Scan for the cell matching the given text and deliver its [x, y] coordinate at center. 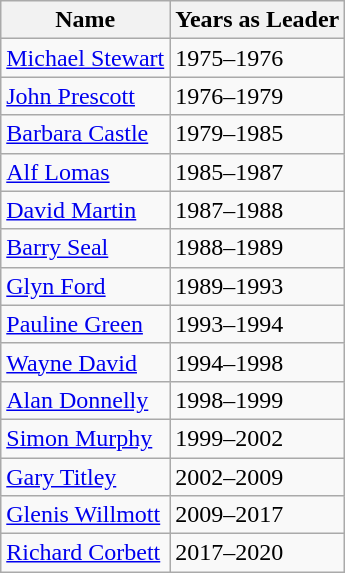
1989–1993 [258, 286]
2017–2020 [258, 553]
Glenis Willmott [86, 515]
Barbara Castle [86, 134]
1993–1994 [258, 324]
Alf Lomas [86, 172]
1985–1987 [258, 172]
Pauline Green [86, 324]
1999–2002 [258, 438]
John Prescott [86, 96]
Gary Titley [86, 477]
1975–1976 [258, 58]
Richard Corbett [86, 553]
1994–1998 [258, 362]
Years as Leader [258, 20]
1987–1988 [258, 210]
Michael Stewart [86, 58]
1998–1999 [258, 400]
Name [86, 20]
2009–2017 [258, 515]
1976–1979 [258, 96]
Glyn Ford [86, 286]
1988–1989 [258, 248]
Alan Donnelly [86, 400]
2002–2009 [258, 477]
Simon Murphy [86, 438]
1979–1985 [258, 134]
David Martin [86, 210]
Barry Seal [86, 248]
Wayne David [86, 362]
